Identify which cell holds the provided text, then report its (X, Y) central coordinate. 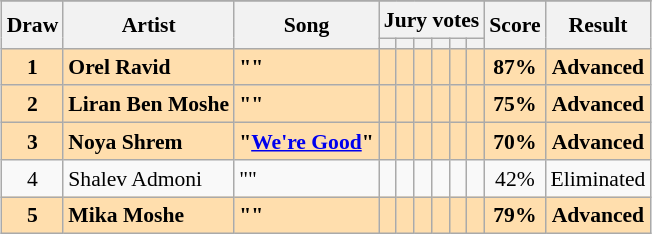
Result (598, 24)
75% (514, 104)
"We're Good" (306, 142)
Draw (33, 24)
79% (514, 216)
70% (514, 142)
4 (33, 178)
3 (33, 142)
5 (33, 216)
Liran Ben Moshe (148, 104)
Noya Shrem (148, 142)
Jury votes (432, 20)
Orel Ravid (148, 66)
Artist (148, 24)
Song (306, 24)
Score (514, 24)
2 (33, 104)
Shalev Admoni (148, 178)
Eliminated (598, 178)
1 (33, 66)
87% (514, 66)
Mika Moshe (148, 216)
42% (514, 178)
